Extract the [x, y] coordinate from the center of the cell holding the provided text.  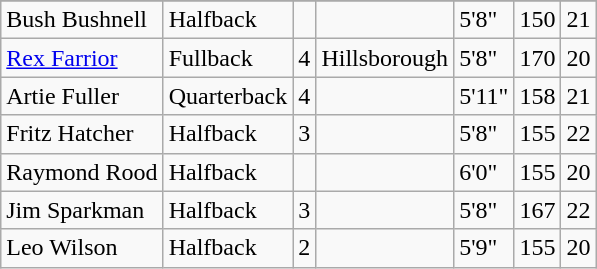
Raymond Rood [82, 172]
5'11" [484, 96]
Fullback [228, 58]
5'9" [484, 248]
150 [538, 20]
Rex Farrior [82, 58]
158 [538, 96]
2 [304, 248]
Leo Wilson [82, 248]
Hillsborough [385, 58]
Fritz Hatcher [82, 134]
170 [538, 58]
Artie Fuller [82, 96]
167 [538, 210]
6'0" [484, 172]
Quarterback [228, 96]
Jim Sparkman [82, 210]
Bush Bushnell [82, 20]
